Return (X, Y) of the center of cell containing provided text 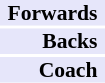
Coach (52, 70)
Backs (52, 41)
Forwards (52, 13)
